Provide the [X, Y] coordinate of the cell's center where the given text is located.  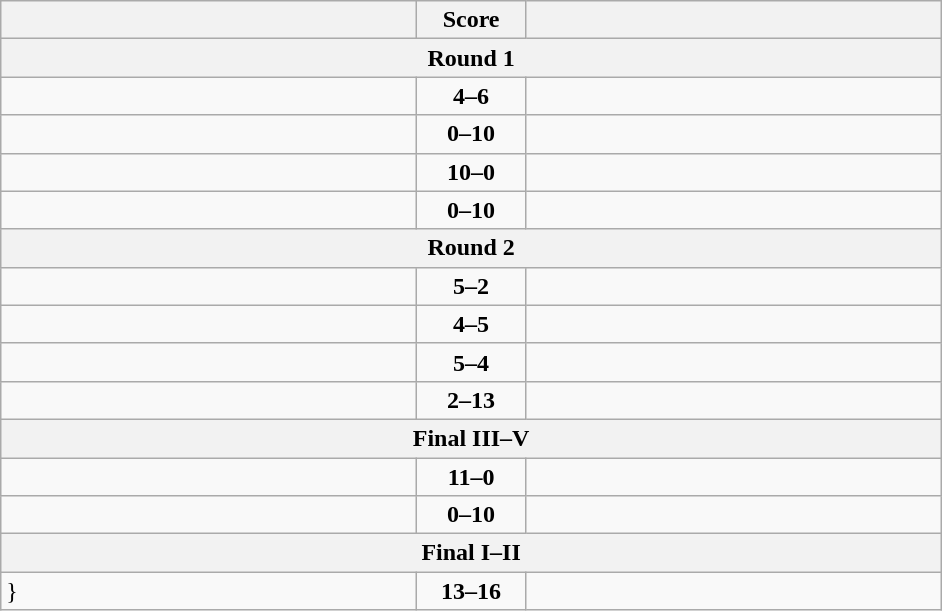
Round 1 [472, 58]
2–13 [472, 400]
5–4 [472, 362]
Round 2 [472, 248]
4–6 [472, 96]
5–2 [472, 286]
Final III–V [472, 438]
Score [472, 20]
Final I–II [472, 553]
10–0 [472, 172]
11–0 [472, 477]
} [209, 591]
13–16 [472, 591]
4–5 [472, 324]
